Capture the cell that displays the provided text and extract its (X, Y) central coordinate. 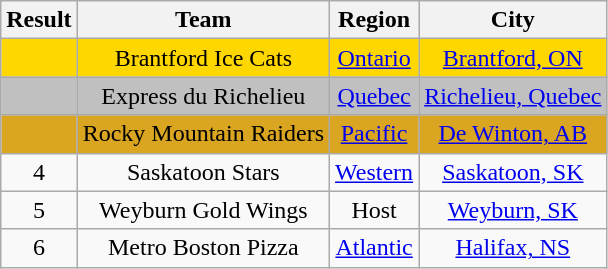
Saskatoon Stars (203, 172)
Weyburn Gold Wings (203, 210)
Western (374, 172)
Region (374, 20)
Result (39, 20)
Pacific (374, 134)
5 (39, 210)
Ontario (374, 58)
City (513, 20)
Halifax, NS (513, 248)
Atlantic (374, 248)
Metro Boston Pizza (203, 248)
Saskatoon, SK (513, 172)
Rocky Mountain Raiders (203, 134)
Brantford, ON (513, 58)
Quebec (374, 96)
Brantford Ice Cats (203, 58)
Weyburn, SK (513, 210)
De Winton, AB (513, 134)
Richelieu, Quebec (513, 96)
Express du Richelieu (203, 96)
4 (39, 172)
Team (203, 20)
6 (39, 248)
Host (374, 210)
